Return [X, Y] of the center of cell containing provided text 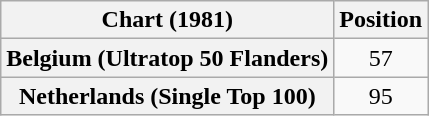
57 [381, 58]
Netherlands (Single Top 100) [168, 96]
95 [381, 96]
Chart (1981) [168, 20]
Belgium (Ultratop 50 Flanders) [168, 58]
Position [381, 20]
